Capture the cell that displays the provided text and extract its (X, Y) central coordinate. 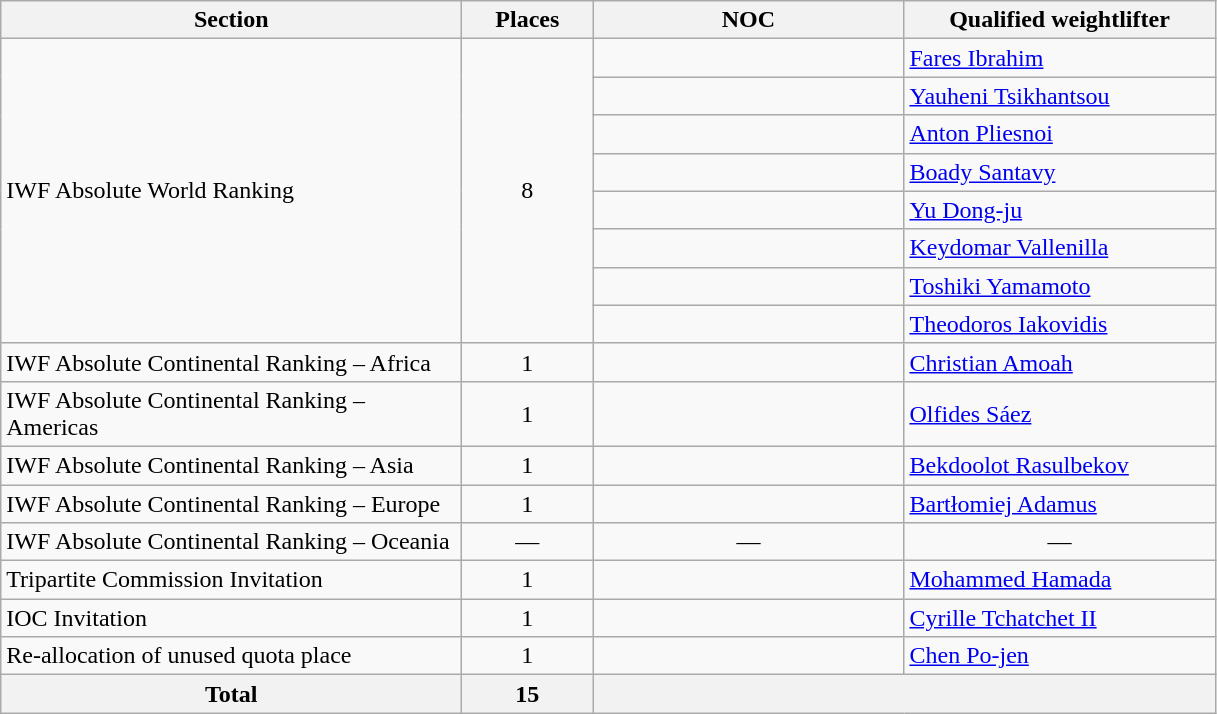
Section (232, 20)
IWF Absolute Continental Ranking – Asia (232, 465)
Total (232, 694)
Qualified weightlifter (1060, 20)
Cyrille Tchatchet II (1060, 618)
Chen Po-jen (1060, 656)
Yauheni Tsikhantsou (1060, 96)
Re-allocation of unused quota place (232, 656)
Bartłomiej Adamus (1060, 503)
IWF Absolute Continental Ranking – Americas (232, 414)
Boady Santavy (1060, 172)
IWF Absolute World Ranking (232, 191)
Bekdoolot Rasulbekov (1060, 465)
IWF Absolute Continental Ranking – Europe (232, 503)
Fares Ibrahim (1060, 58)
IWF Absolute Continental Ranking – Oceania (232, 542)
8 (528, 191)
Olfides Sáez (1060, 414)
Keydomar Vallenilla (1060, 248)
Places (528, 20)
IWF Absolute Continental Ranking – Africa (232, 362)
Theodoros Iakovidis (1060, 324)
Anton Pliesnoi (1060, 134)
NOC (748, 20)
15 (528, 694)
Mohammed Hamada (1060, 580)
Yu Dong-ju (1060, 210)
IOC Invitation (232, 618)
Toshiki Yamamoto (1060, 286)
Christian Amoah (1060, 362)
Tripartite Commission Invitation (232, 580)
